Determine the (x, y) coordinate at the center of the cell enclosing the given text.  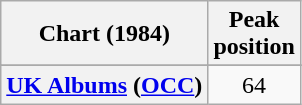
Chart (1984) (104, 34)
Peakposition (254, 34)
64 (254, 85)
UK Albums (OCC) (104, 85)
